Extract the [X, Y] coordinate from the center of the cell holding the provided text.  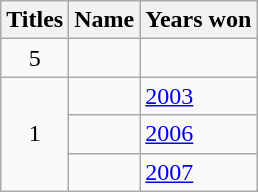
1 [35, 134]
2006 [198, 134]
5 [35, 58]
Name [104, 20]
2007 [198, 172]
2003 [198, 96]
Years won [198, 20]
Titles [35, 20]
